Pinpoint the cell where the given text exists, returning its (x, y) midpoint coordinate. 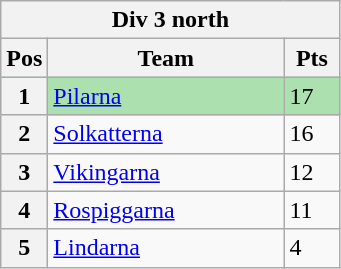
11 (312, 210)
3 (24, 172)
Rospiggarna (166, 210)
1 (24, 96)
Pos (24, 58)
Lindarna (166, 248)
16 (312, 134)
Team (166, 58)
Pts (312, 58)
2 (24, 134)
17 (312, 96)
Solkatterna (166, 134)
5 (24, 248)
Vikingarna (166, 172)
Pilarna (166, 96)
12 (312, 172)
Div 3 north (170, 20)
